Identify which cell holds the provided text, then report its (x, y) central coordinate. 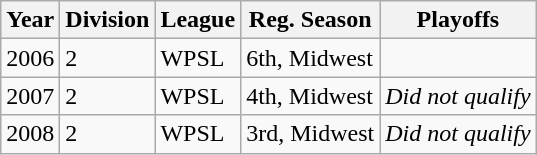
Reg. Season (310, 20)
Playoffs (458, 20)
4th, Midwest (310, 96)
2008 (30, 134)
6th, Midwest (310, 58)
Division (108, 20)
League (198, 20)
2006 (30, 58)
Year (30, 20)
2007 (30, 96)
3rd, Midwest (310, 134)
